From the cell containing the given text, extract its center point as (X, Y) coordinate. 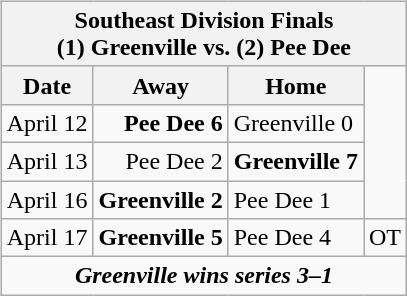
April 17 (47, 238)
Date (47, 85)
Southeast Division Finals(1) Greenville vs. (2) Pee Dee (204, 34)
Greenville 5 (160, 238)
Home (296, 85)
Greenville 7 (296, 161)
April 13 (47, 161)
Greenville 0 (296, 123)
Pee Dee 6 (160, 123)
Pee Dee 2 (160, 161)
OT (386, 238)
Greenville wins series 3–1 (204, 276)
April 12 (47, 123)
Away (160, 85)
Pee Dee 1 (296, 199)
Greenville 2 (160, 199)
Pee Dee 4 (296, 238)
April 16 (47, 199)
